Locate the cell with the specified text and output its (x, y) center coordinate. 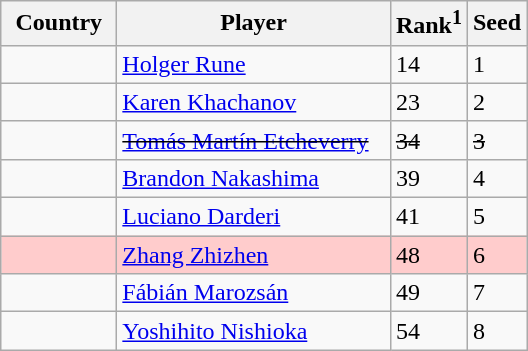
Player (254, 24)
14 (428, 64)
4 (496, 178)
2 (496, 102)
Zhang Zhizhen (254, 255)
41 (428, 217)
48 (428, 255)
34 (428, 140)
39 (428, 178)
8 (496, 331)
6 (496, 255)
Country (59, 24)
54 (428, 331)
23 (428, 102)
3 (496, 140)
Rank1 (428, 24)
Seed (496, 24)
Yoshihito Nishioka (254, 331)
5 (496, 217)
Tomás Martín Etcheverry (254, 140)
7 (496, 293)
Karen Khachanov (254, 102)
Luciano Darderi (254, 217)
Holger Rune (254, 64)
Brandon Nakashima (254, 178)
49 (428, 293)
Fábián Marozsán (254, 293)
1 (496, 64)
